Output the [X, Y] coordinate of the center of the cell containing the given text.  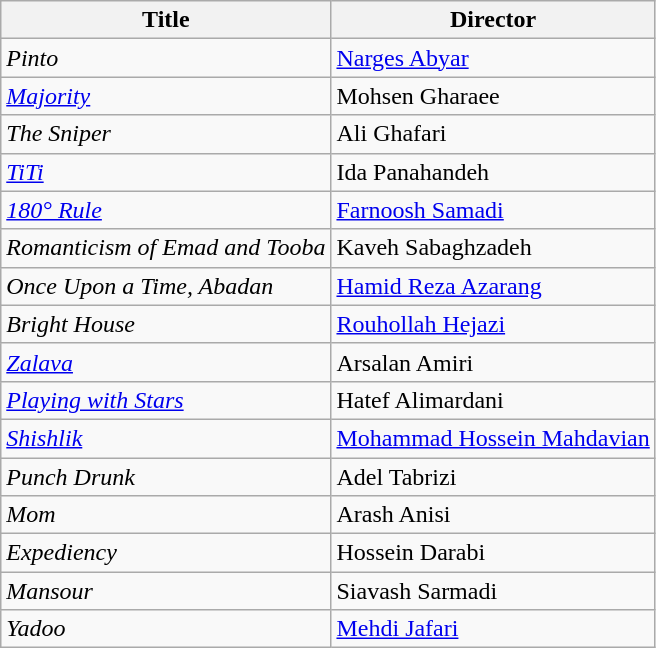
Bright House [166, 324]
Yadoo [166, 629]
Arash Anisi [493, 515]
Title [166, 20]
Narges Abyar [493, 58]
Mom [166, 515]
Hatef Alimardani [493, 400]
Arsalan Amiri [493, 362]
Shishlik [166, 438]
Pinto [166, 58]
Rouhollah Hejazi [493, 324]
Kaveh Sabaghzadeh [493, 248]
Expediency [166, 553]
Romanticism of Emad and Tooba [166, 248]
Punch Drunk [166, 477]
Director [493, 20]
Majority [166, 96]
Mehdi Jafari [493, 629]
Hamid Reza Azarang [493, 286]
TiTi [166, 172]
Mohsen Gharaee [493, 96]
Farnoosh Samadi [493, 210]
Mansour [166, 591]
Mohammad Hossein Mahdavian [493, 438]
Ali Ghafari [493, 134]
Once Upon a Time, Abadan [166, 286]
The Sniper [166, 134]
180° Rule [166, 210]
Zalava [166, 362]
Hossein Darabi [493, 553]
Siavash Sarmadi [493, 591]
Ida Panahandeh [493, 172]
Playing with Stars [166, 400]
Adel Tabrizi [493, 477]
